For the text-containing cell, return its midpoint in (X, Y) coordinate format. 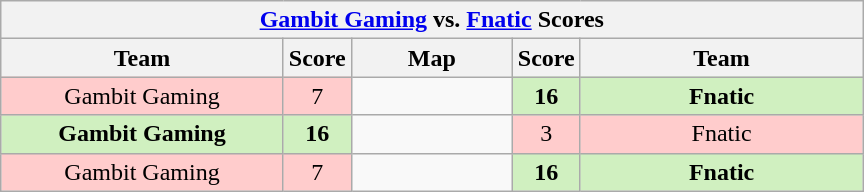
Gambit Gaming vs. Fnatic Scores (432, 20)
Map (432, 58)
3 (546, 134)
